Output the (x, y) coordinate of the center of the cell containing the given text.  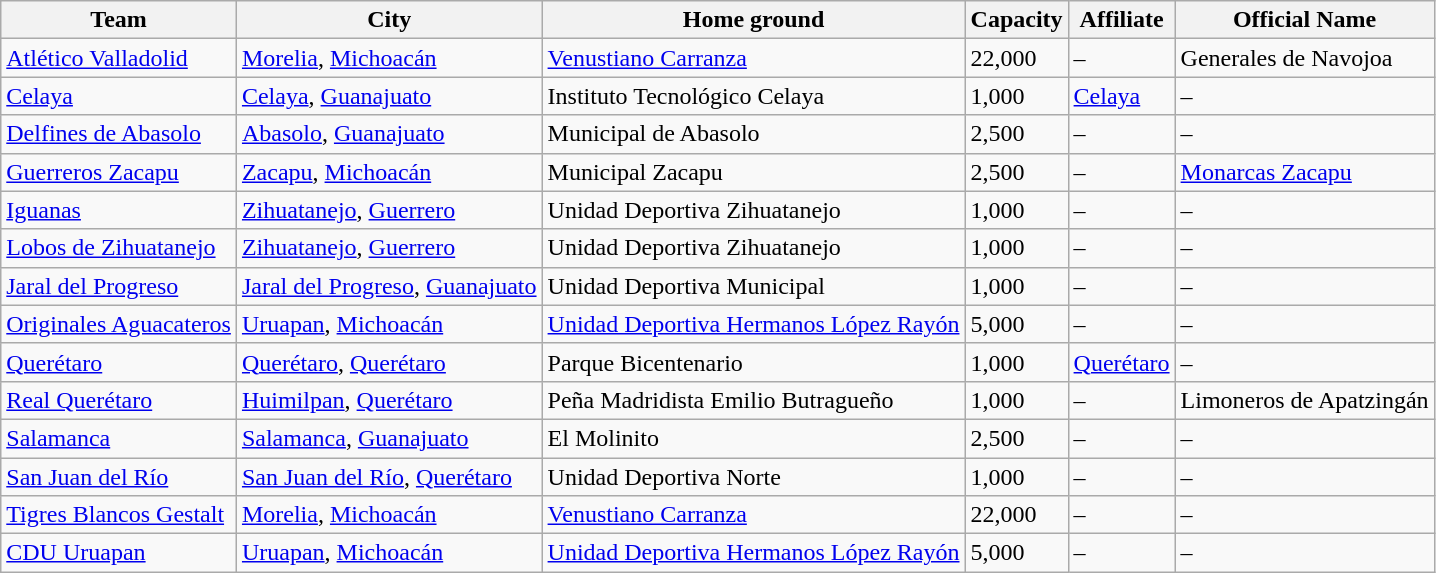
Municipal Zacapu (754, 172)
Guerreros Zacapu (119, 172)
Querétaro, Querétaro (389, 362)
Capacity (1016, 20)
Peña Madridista Emilio Butragueño (754, 400)
Originales Aguacateros (119, 324)
Official Name (1304, 20)
Limoneros de Apatzingán (1304, 400)
Salamanca (119, 438)
San Juan del Río, Querétaro (389, 477)
Abasolo, Guanajuato (389, 134)
Monarcas Zacapu (1304, 172)
Jaral del Progreso, Guanajuato (389, 286)
El Molinito (754, 438)
Iguanas (119, 210)
Municipal de Abasolo (754, 134)
Affiliate (1122, 20)
Team (119, 20)
Atlético Valladolid (119, 58)
Unidad Deportiva Norte (754, 477)
Celaya, Guanajuato (389, 96)
Tigres Blancos Gestalt (119, 515)
Parque Bicentenario (754, 362)
Jaral del Progreso (119, 286)
Zacapu, Michoacán (389, 172)
CDU Uruapan (119, 553)
Lobos de Zihuatanejo (119, 248)
Huimilpan, Querétaro (389, 400)
Salamanca, Guanajuato (389, 438)
San Juan del Río (119, 477)
Delfines de Abasolo (119, 134)
City (389, 20)
Instituto Tecnológico Celaya (754, 96)
Real Querétaro (119, 400)
Home ground (754, 20)
Unidad Deportiva Municipal (754, 286)
Generales de Navojoa (1304, 58)
